Detect which cell encompasses the target text, then output its [x, y] center coordinate. 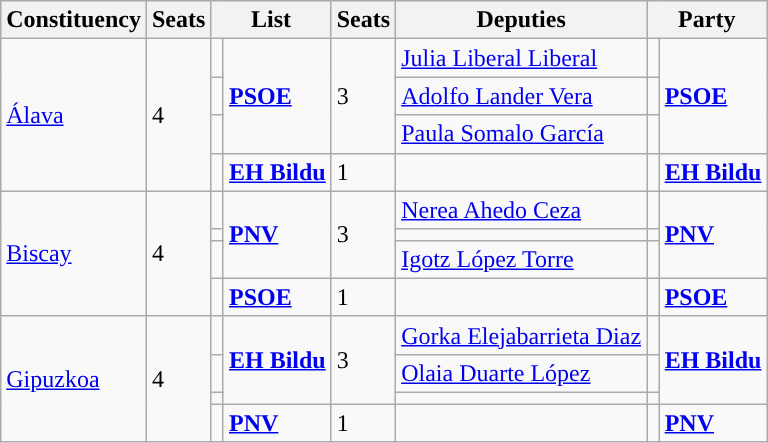
Gorka Elejabarrieta Diaz [522, 335]
Adolfo Lander Vera [522, 96]
Álava [74, 115]
Constituency [74, 20]
Paula Somalo García [522, 134]
Nerea Ahedo Ceza [522, 210]
Julia Liberal Liberal [522, 58]
Party [707, 20]
List [271, 20]
Deputies [522, 20]
Gipuzkoa [74, 378]
Biscay [74, 254]
Igotz López Torre [522, 259]
Olaia Duarte López [522, 373]
